Return the (X, Y) coordinate for the center point of the cell that contains the specified text.  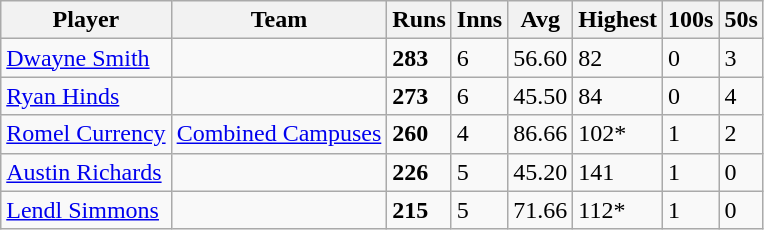
112* (618, 210)
141 (618, 172)
2 (741, 134)
Runs (419, 20)
82 (618, 58)
Austin Richards (86, 172)
Combined Campuses (279, 134)
45.50 (540, 96)
Romel Currency (86, 134)
Player (86, 20)
Highest (618, 20)
3 (741, 58)
283 (419, 58)
Inns (479, 20)
215 (419, 210)
Team (279, 20)
260 (419, 134)
273 (419, 96)
100s (691, 20)
102* (618, 134)
226 (419, 172)
Lendl Simmons (86, 210)
Dwayne Smith (86, 58)
Ryan Hinds (86, 96)
50s (741, 20)
56.60 (540, 58)
84 (618, 96)
45.20 (540, 172)
86.66 (540, 134)
Avg (540, 20)
71.66 (540, 210)
